Identify which cell holds the provided text, then report its [x, y] central coordinate. 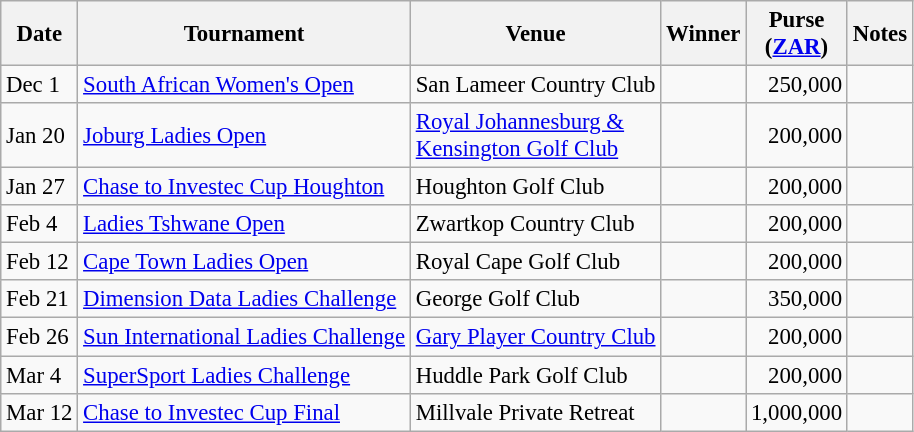
Houghton Golf Club [535, 187]
Feb 21 [40, 299]
Jan 20 [40, 136]
Feb 26 [40, 337]
Jan 27 [40, 187]
SuperSport Ladies Challenge [244, 375]
George Golf Club [535, 299]
Venue [535, 34]
South African Women's Open [244, 85]
Chase to Investec Cup Final [244, 412]
Purse(ZAR) [797, 34]
350,000 [797, 299]
Huddle Park Golf Club [535, 375]
Feb 12 [40, 262]
Joburg Ladies Open [244, 136]
Zwartkop Country Club [535, 224]
Chase to Investec Cup Houghton [244, 187]
Royal Cape Golf Club [535, 262]
Royal Johannesburg & Kensington Golf Club [535, 136]
Date [40, 34]
Cape Town Ladies Open [244, 262]
Dec 1 [40, 85]
Gary Player Country Club [535, 337]
Sun International Ladies Challenge [244, 337]
Mar 4 [40, 375]
San Lameer Country Club [535, 85]
Dimension Data Ladies Challenge [244, 299]
Millvale Private Retreat [535, 412]
Tournament [244, 34]
Notes [880, 34]
250,000 [797, 85]
Ladies Tshwane Open [244, 224]
1,000,000 [797, 412]
Mar 12 [40, 412]
Winner [704, 34]
Feb 4 [40, 224]
